Extract the (x, y) coordinate from the center of the cell holding the provided text.  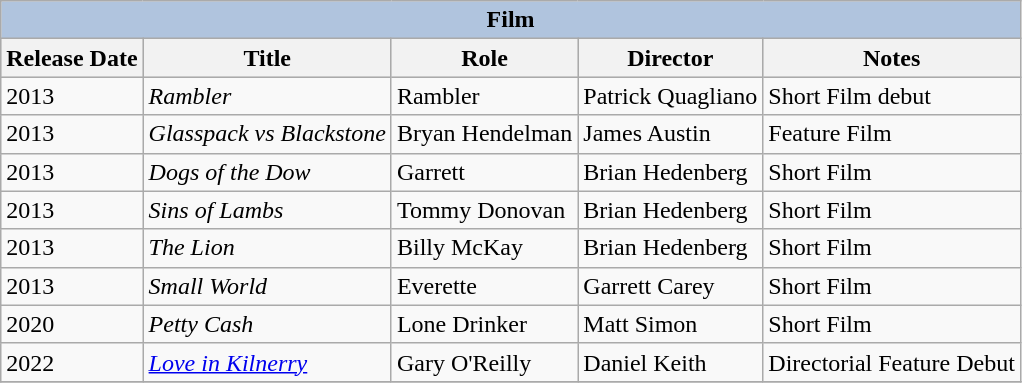
Glasspack vs Blackstone (267, 134)
Sins of Lambs (267, 210)
Daniel Keith (670, 362)
2022 (72, 362)
Petty Cash (267, 324)
Billy McKay (484, 248)
Directorial Feature Debut (892, 362)
Role (484, 58)
Matt Simon (670, 324)
The Lion (267, 248)
Everette (484, 286)
Garrett Carey (670, 286)
Release Date (72, 58)
Short Film debut (892, 96)
2020 (72, 324)
Lone Drinker (484, 324)
Tommy Donovan (484, 210)
Gary O'Reilly (484, 362)
Film (511, 20)
James Austin (670, 134)
Dogs of the Dow (267, 172)
Director (670, 58)
Love in Kilnerry (267, 362)
Garrett (484, 172)
Title (267, 58)
Small World (267, 286)
Feature Film (892, 134)
Patrick Quagliano (670, 96)
Bryan Hendelman (484, 134)
Notes (892, 58)
